For the text-containing cell, return its midpoint in [X, Y] coordinate format. 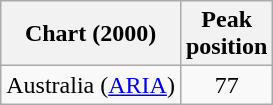
Peak position [226, 34]
77 [226, 85]
Australia (ARIA) [91, 85]
Chart (2000) [91, 34]
